Return (x, y) of the center of cell containing provided text 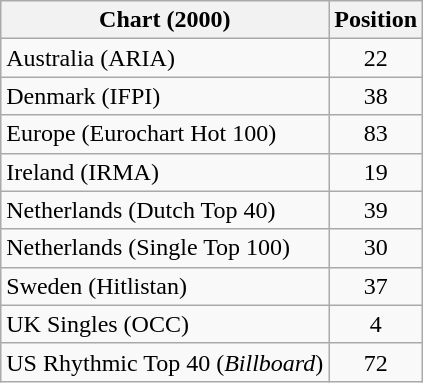
Denmark (IFPI) (165, 96)
4 (376, 324)
Chart (2000) (165, 20)
Sweden (Hitlistan) (165, 286)
UK Singles (OCC) (165, 324)
83 (376, 134)
US Rhythmic Top 40 (Billboard) (165, 362)
30 (376, 248)
Australia (ARIA) (165, 58)
72 (376, 362)
38 (376, 96)
Netherlands (Dutch Top 40) (165, 210)
19 (376, 172)
37 (376, 286)
Netherlands (Single Top 100) (165, 248)
Ireland (IRMA) (165, 172)
Europe (Eurochart Hot 100) (165, 134)
Position (376, 20)
22 (376, 58)
39 (376, 210)
